Scan for the cell matching the given text and deliver its [X, Y] coordinate at center. 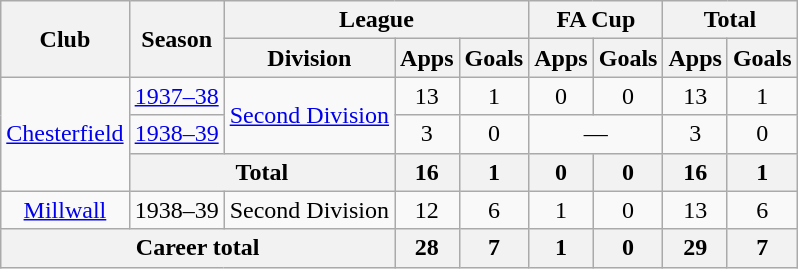
28 [427, 248]
29 [695, 248]
Season [176, 39]
Division [309, 58]
12 [427, 210]
FA Cup [596, 20]
1937–38 [176, 96]
Millwall [65, 210]
— [596, 134]
Club [65, 39]
Chesterfield [65, 134]
League [376, 20]
Career total [198, 248]
